Return the [X, Y] coordinate for the center point of the cell that contains the specified text.  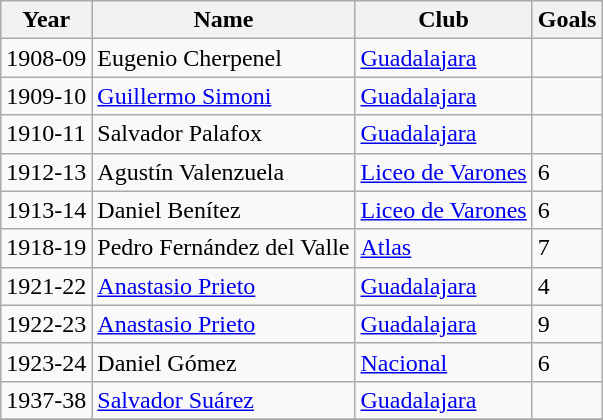
7 [567, 248]
Goals [567, 20]
Agustín Valenzuela [224, 172]
Atlas [444, 248]
Year [46, 20]
1937-38 [46, 400]
9 [567, 324]
Guillermo Simoni [224, 96]
Nacional [444, 362]
1913-14 [46, 210]
1908-09 [46, 58]
Eugenio Cherpenel [224, 58]
1910-11 [46, 134]
4 [567, 286]
1921-22 [46, 286]
Club [444, 20]
1912-13 [46, 172]
1918-19 [46, 248]
Salvador Suárez [224, 400]
1922-23 [46, 324]
Salvador Palafox [224, 134]
Pedro Fernández del Valle [224, 248]
Daniel Benítez [224, 210]
Name [224, 20]
Daniel Gómez [224, 362]
1909-10 [46, 96]
1923-24 [46, 362]
